Find where the given text appears and provide that cell's center as (x, y) coordinate. 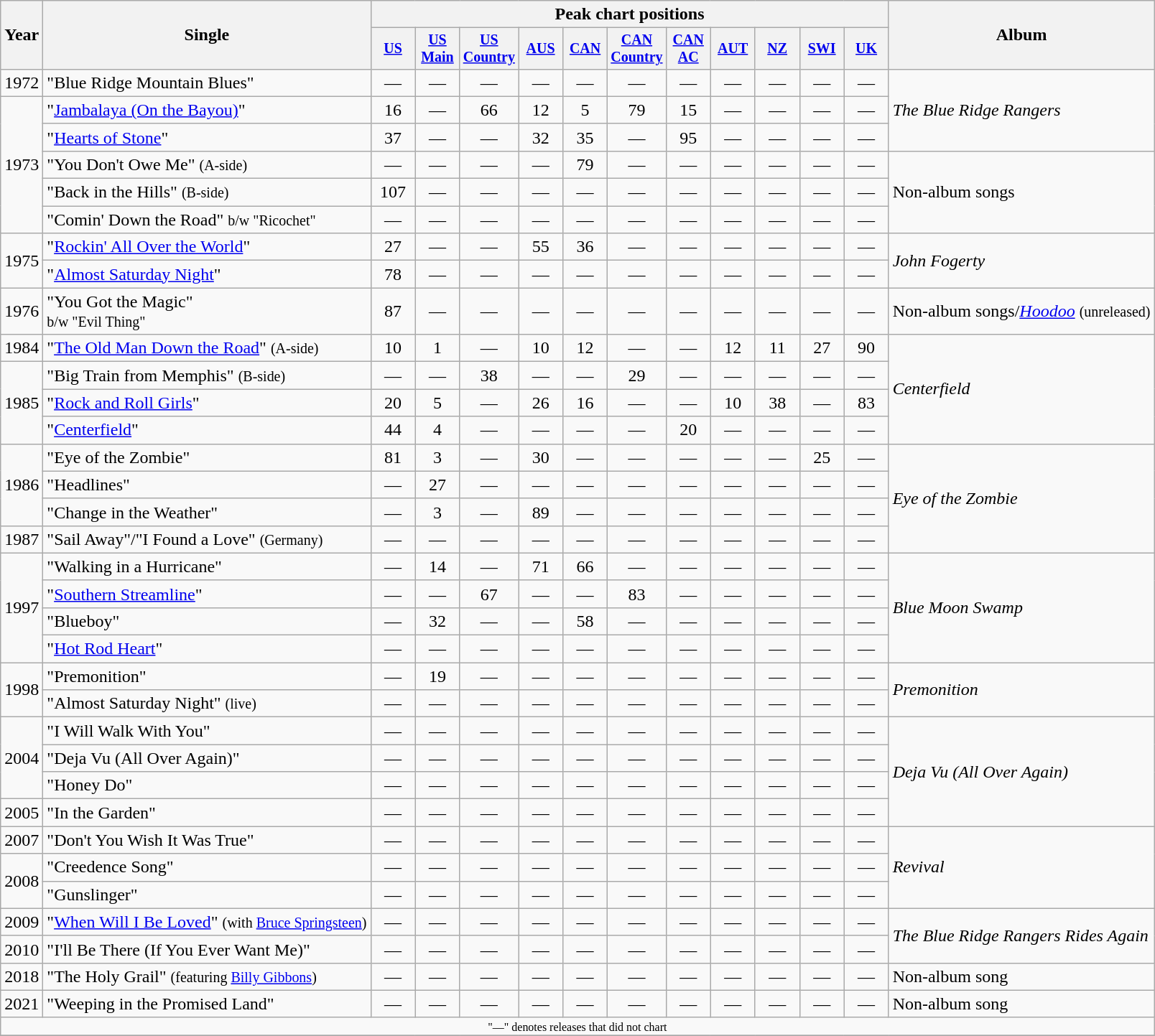
"You Got the Magic"b/w "Evil Thing" (207, 312)
"Eye of the Zombie" (207, 457)
14 (437, 566)
1976 (22, 312)
"Headlines" (207, 485)
"In the Garden" (207, 813)
Non-album songs (1021, 192)
1998 (22, 690)
"Honey Do" (207, 785)
SWI (822, 49)
1984 (22, 348)
CAN Country (637, 49)
"Almost Saturday Night" (207, 274)
2010 (22, 949)
US Country (489, 49)
87 (393, 312)
"Creedence Song" (207, 867)
UK (866, 49)
Revival (1021, 867)
"Premonition" (207, 676)
"Weeping in the Promised Land" (207, 1004)
"Jambalaya (On the Bayou)" (207, 110)
2021 (22, 1004)
2009 (22, 922)
90 (866, 348)
1 (437, 348)
"Centerfield" (207, 430)
29 (637, 375)
US Main (437, 49)
CAN AC (688, 49)
"Rockin' All Over the World" (207, 247)
"Deja Vu (All Over Again)" (207, 758)
37 (393, 137)
26 (541, 403)
55 (541, 247)
4 (437, 430)
"You Don't Owe Me" (A-side) (207, 164)
"Comin' Down the Road" b/w "Ricochet" (207, 220)
2005 (22, 813)
Non-album songs/Hoodoo (unreleased) (1021, 312)
2018 (22, 976)
"I'll Be There (If You Ever Want Me)" (207, 949)
"Rock and Roll Girls" (207, 403)
58 (585, 621)
Centerfield (1021, 389)
The Blue Ridge Rangers (1021, 110)
Premonition (1021, 690)
25 (822, 457)
107 (393, 192)
1973 (22, 164)
19 (437, 676)
"The Old Man Down the Road" (A-side) (207, 348)
"When Will I Be Loved" (with Bruce Springsteen) (207, 922)
AUT (733, 49)
35 (585, 137)
Album (1021, 35)
89 (541, 512)
John Fogerty (1021, 261)
"Hearts of Stone" (207, 137)
"Blue Ridge Mountain Blues" (207, 83)
1997 (22, 607)
"Gunslinger" (207, 895)
36 (585, 247)
2008 (22, 881)
"Almost Saturday Night" (live) (207, 704)
1987 (22, 539)
Deja Vu (All Over Again) (1021, 772)
1986 (22, 485)
NZ (777, 49)
15 (688, 110)
AUS (541, 49)
Eye of the Zombie (1021, 498)
"Blueboy" (207, 621)
Year (22, 35)
2004 (22, 758)
2007 (22, 840)
30 (541, 457)
Single (207, 35)
The Blue Ridge Rangers Rides Again (1021, 935)
11 (777, 348)
"Walking in a Hurricane" (207, 566)
1975 (22, 261)
"—" denotes releases that did not chart (577, 1026)
US (393, 49)
"Don't You Wish It Was True" (207, 840)
CAN (585, 49)
1985 (22, 403)
"The Holy Grail" (featuring Billy Gibbons) (207, 976)
44 (393, 430)
"I Will Walk With You" (207, 731)
67 (489, 594)
81 (393, 457)
1972 (22, 83)
"Southern Streamline" (207, 594)
"Sail Away"/"I Found a Love" (Germany) (207, 539)
Blue Moon Swamp (1021, 607)
78 (393, 274)
95 (688, 137)
71 (541, 566)
"Hot Rod Heart" (207, 649)
"Big Train from Memphis" (B-side) (207, 375)
"Back in the Hills" (B-side) (207, 192)
"Change in the Weather" (207, 512)
Peak chart positions (629, 14)
